Capture the cell that displays the provided text and extract its (X, Y) central coordinate. 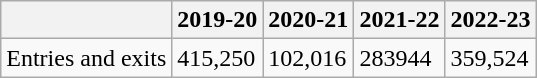
Entries and exits (86, 58)
283944 (400, 58)
359,524 (490, 58)
2020-21 (308, 20)
2022-23 (490, 20)
2021-22 (400, 20)
102,016 (308, 58)
2019-20 (218, 20)
415,250 (218, 58)
